Search for the cell housing the specified text and yield its [x, y] center coordinate. 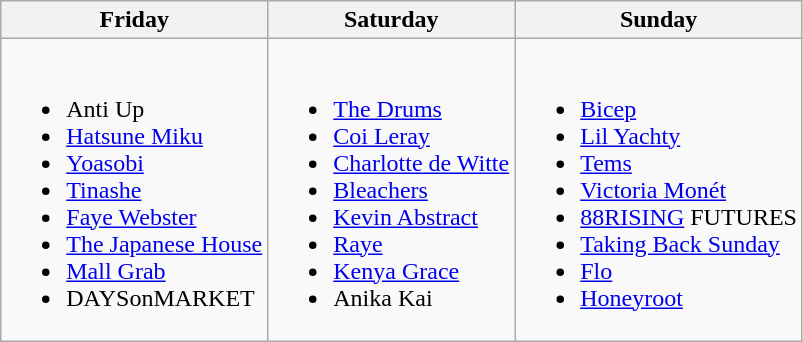
Sunday [659, 20]
BicepLil YachtyTemsVictoria Monét88RISING FUTURESTaking Back SundayFloHoneyroot [659, 190]
Anti UpHatsune MikuYoasobiTinasheFaye WebsterThe Japanese HouseMall GrabDAYSonMARKET [134, 190]
Friday [134, 20]
The DrumsCoi LerayCharlotte de WitteBleachersKevin AbstractRayeKenya GraceAnika Kai [392, 190]
Saturday [392, 20]
